Return [x, y] of the center of cell containing provided text 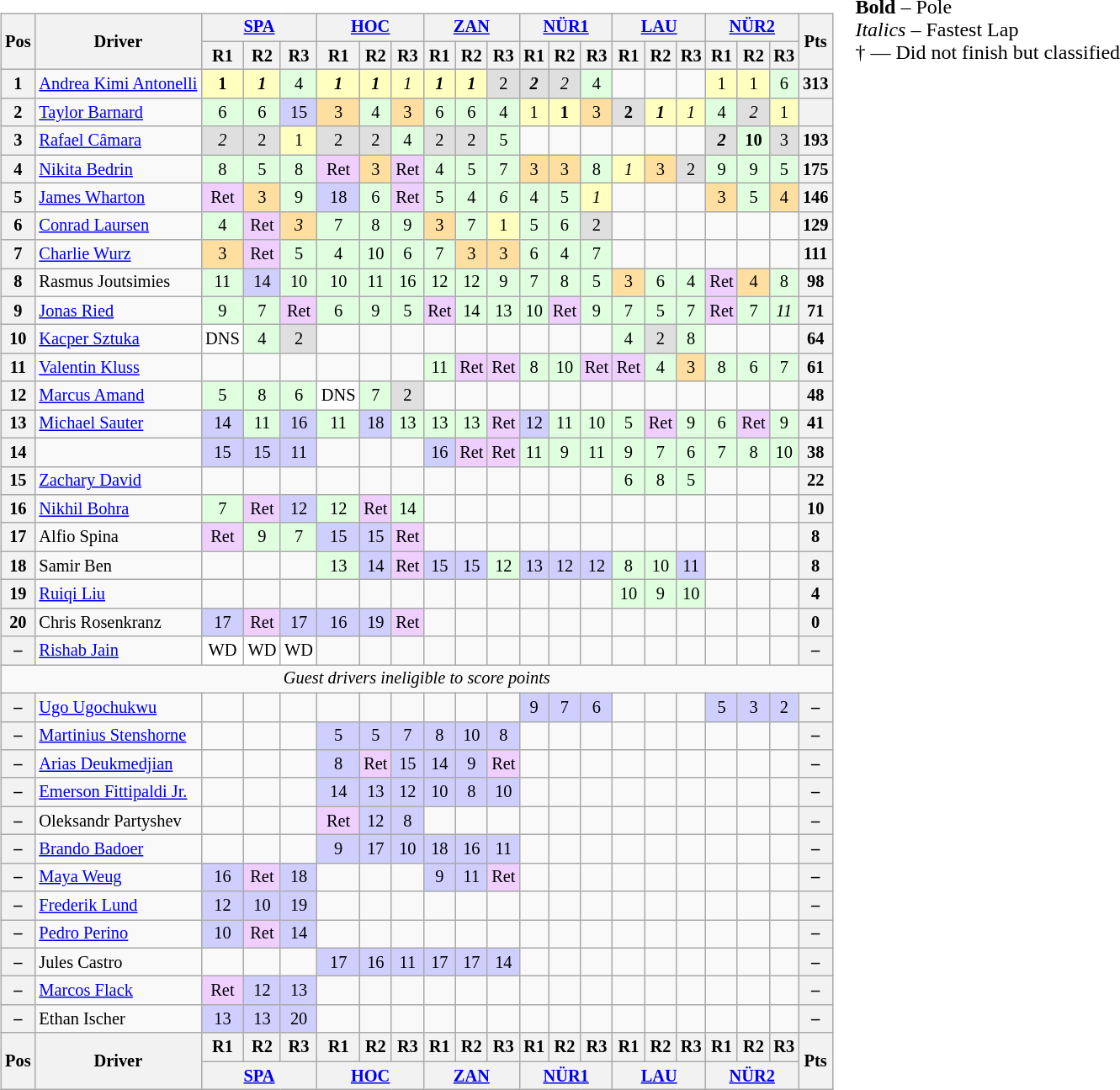
Charlie Wurz [118, 254]
Emerson Fittipaldi Jr. [118, 792]
Jules Castro [118, 962]
Valentin Kluss [118, 368]
Marcos Flack [118, 991]
Maya Weug [118, 877]
Ugo Ugochukwu [118, 707]
Rasmus Joutsimies [118, 283]
64 [815, 339]
Chris Rosenkranz [118, 622]
Michael Sauter [118, 424]
111 [815, 254]
Alfio Spina [118, 537]
Martinius Stenshorne [118, 736]
Brando Badoer [118, 849]
Zachary David [118, 481]
Guest drivers ineligible to score points [417, 679]
38 [815, 452]
Oleksandr Partyshev [118, 821]
146 [815, 198]
James Wharton [118, 198]
Ruiqi Liu [118, 594]
Nikita Bedrin [118, 169]
193 [815, 141]
Samir Ben [118, 566]
Andrea Kimi Antonelli [118, 84]
61 [815, 368]
Jonas Ried [118, 311]
175 [815, 169]
Frederik Lund [118, 906]
0 [815, 622]
129 [815, 226]
313 [815, 84]
Rafael Câmara [118, 141]
Marcus Amand [118, 396]
Ethan Ischer [118, 1019]
71 [815, 311]
Kacper Sztuka [118, 339]
Nikhil Bohra [118, 509]
48 [815, 396]
Rishab Jain [118, 651]
98 [815, 283]
Arias Deukmedjian [118, 764]
22 [815, 481]
Conrad Laursen [118, 226]
41 [815, 424]
Pedro Perino [118, 934]
Taylor Barnard [118, 113]
